From the cell containing the given text, extract its center point as [x, y] coordinate. 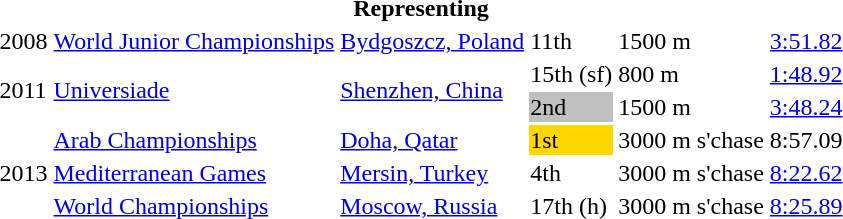
1st [572, 140]
4th [572, 173]
Doha, Qatar [432, 140]
Shenzhen, China [432, 90]
11th [572, 41]
2nd [572, 107]
800 m [692, 74]
15th (sf) [572, 74]
Mersin, Turkey [432, 173]
Universiade [194, 90]
Bydgoszcz, Poland [432, 41]
Arab Championships [194, 140]
Mediterranean Games [194, 173]
World Junior Championships [194, 41]
